Pinpoint the cell where the given text exists, returning its (x, y) midpoint coordinate. 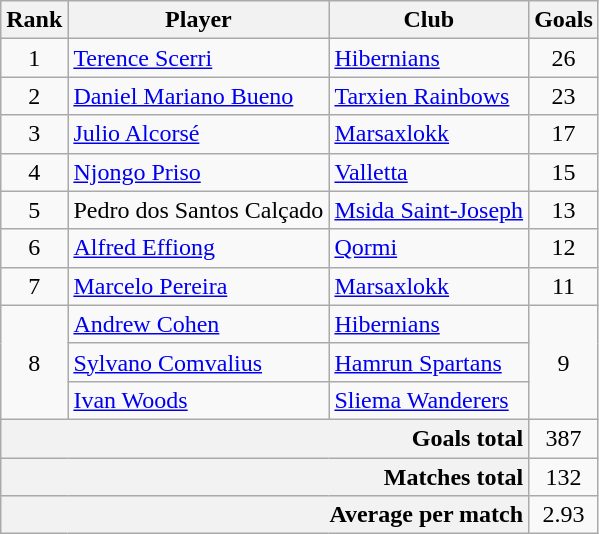
Terence Scerri (198, 58)
13 (564, 210)
8 (34, 362)
9 (564, 362)
17 (564, 134)
Msida Saint-Joseph (429, 210)
Tarxien Rainbows (429, 96)
12 (564, 248)
Njongo Priso (198, 172)
Player (198, 20)
Ivan Woods (198, 400)
Qormi (429, 248)
7 (34, 286)
Alfred Effiong (198, 248)
Marcelo Pereira (198, 286)
Matches total (265, 477)
Goals (564, 20)
3 (34, 134)
Valletta (429, 172)
2.93 (564, 515)
387 (564, 438)
Club (429, 20)
Andrew Cohen (198, 324)
4 (34, 172)
Daniel Mariano Bueno (198, 96)
1 (34, 58)
Goals total (265, 438)
5 (34, 210)
23 (564, 96)
Sylvano Comvalius (198, 362)
132 (564, 477)
Rank (34, 20)
Julio Alcorsé (198, 134)
11 (564, 286)
6 (34, 248)
2 (34, 96)
Sliema Wanderers (429, 400)
Average per match (265, 515)
Pedro dos Santos Calçado (198, 210)
15 (564, 172)
Hamrun Spartans (429, 362)
26 (564, 58)
